Capture the cell that displays the provided text and extract its (x, y) central coordinate. 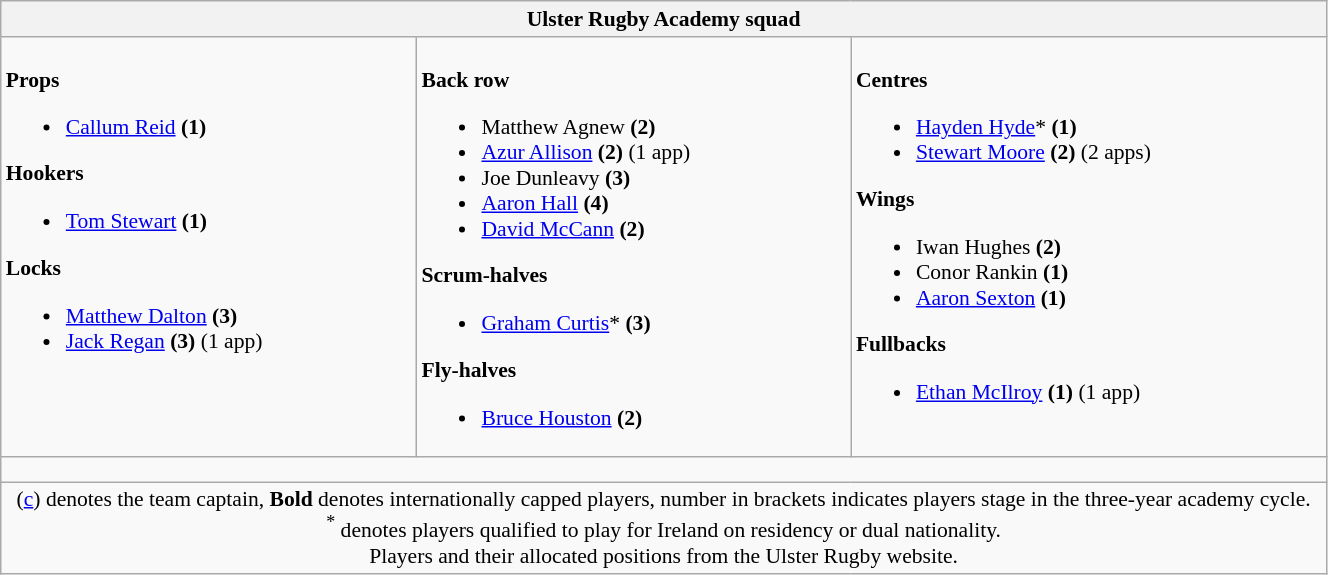
Props Callum Reid (1)Hookers Tom Stewart (1)Locks Matthew Dalton (3) Jack Regan (3) (1 app) (209, 247)
Centres Hayden Hyde* (1) Stewart Moore (2) (2 apps)Wings Iwan Hughes (2) Conor Rankin (1) Aaron Sexton (1)Fullbacks Ethan McIlroy (1) (1 app) (1089, 247)
Ulster Rugby Academy squad (664, 19)
